Locate the cell with the specified text and output its (x, y) center coordinate. 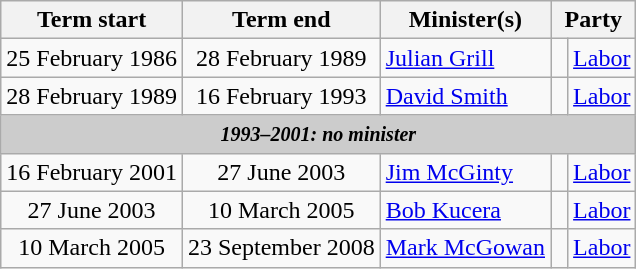
16 February 1993 (281, 96)
25 February 1986 (92, 58)
23 September 2008 (281, 248)
Term start (92, 20)
16 February 2001 (92, 172)
Julian Grill (465, 58)
Bob Kucera (465, 210)
Mark McGowan (465, 248)
Minister(s) (465, 20)
1993–2001: no minister (318, 134)
Jim McGinty (465, 172)
Party (594, 20)
David Smith (465, 96)
Term end (281, 20)
